From the cell containing the given text, extract its center point as (x, y) coordinate. 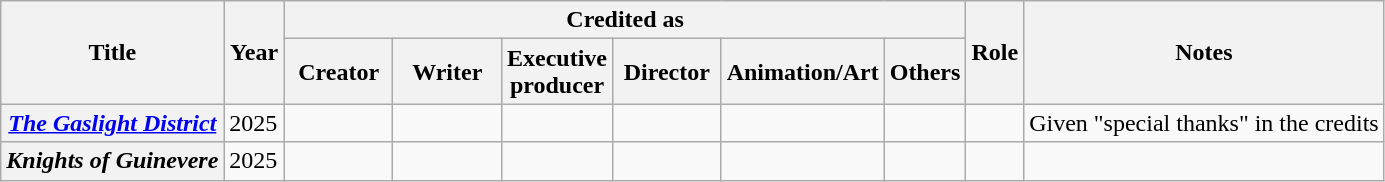
Executive producer (558, 72)
Given "special thanks" in the credits (1204, 123)
Others (925, 72)
Creator (338, 72)
Notes (1204, 52)
Title (112, 52)
Role (995, 52)
Writer (448, 72)
Knights of Guinevere (112, 161)
Year (254, 52)
Credited as (625, 20)
Animation/Art (802, 72)
The Gaslight District (112, 123)
Director (668, 72)
